Find where the given text appears and provide that cell's center as (x, y) coordinate. 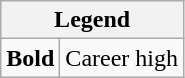
Career high (122, 58)
Legend (92, 20)
Bold (30, 58)
